Return the [X, Y] coordinate for the center point of the cell that contains the specified text.  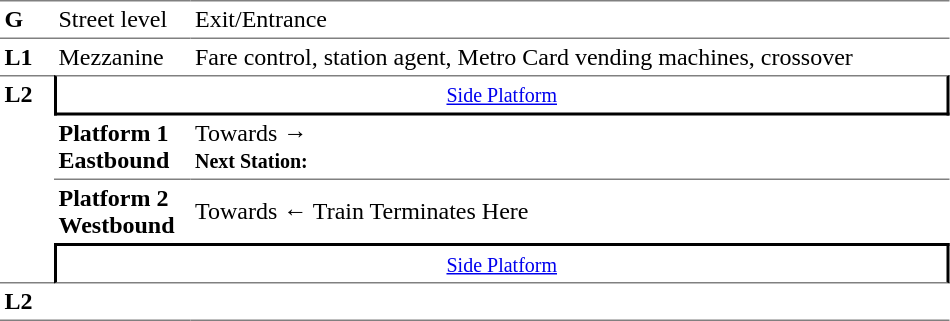
Towards → Next Station: [570, 148]
L2 [27, 179]
Platform 2 Westbound [122, 212]
Platform 1Eastbound [122, 148]
G [27, 20]
Exit/Entrance [570, 20]
Towards ← Train Terminates Here [570, 212]
L1 [27, 57]
Mezzanine [122, 57]
Fare control, station agent, Metro Card vending machines, crossover [570, 57]
Street level [122, 20]
